From the cell containing the given text, extract its center point as [X, Y] coordinate. 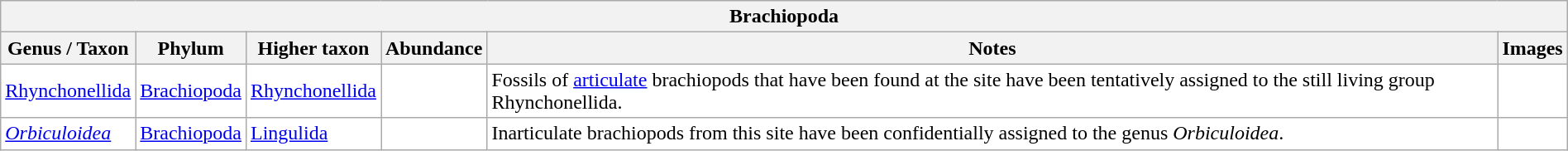
Notes [992, 48]
Higher taxon [313, 48]
Inarticulate brachiopods from this site have been confidentially assigned to the genus Orbiculoidea. [992, 134]
Genus / Taxon [68, 48]
Images [1532, 48]
Phylum [191, 48]
Abundance [433, 48]
Fossils of articulate brachiopods that have been found at the site have been tentatively assigned to the still living group Rhynchonellida. [992, 91]
Orbiculoidea [68, 134]
Lingulida [313, 134]
